Provide the (x, y) coordinate of the cell's center where the given text is located.  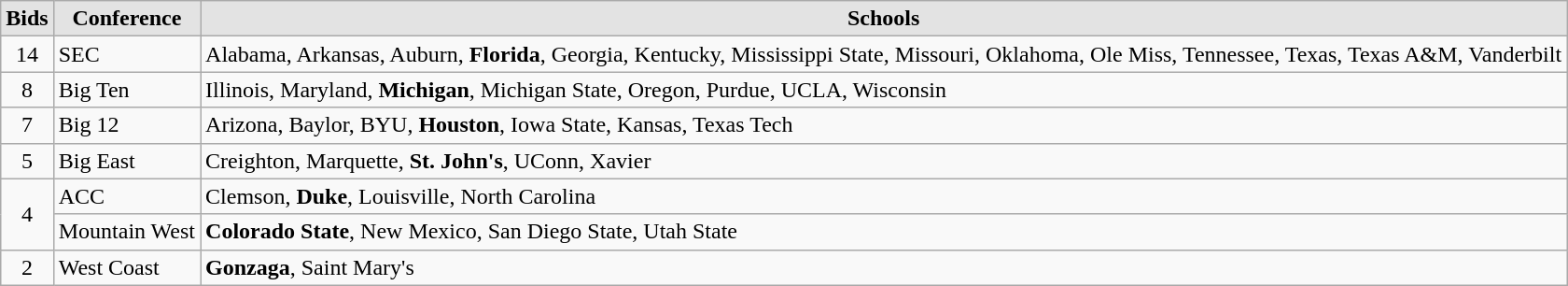
7 (27, 125)
Creighton, Marquette, St. John's, UConn, Xavier (884, 161)
Big Ten (127, 90)
Mountain West (127, 232)
Schools (884, 19)
Conference (127, 19)
Colorado State, New Mexico, San Diego State, Utah State (884, 232)
5 (27, 161)
West Coast (127, 267)
ACC (127, 196)
Alabama, Arkansas, Auburn, Florida, Georgia, Kentucky, Mississippi State, Missouri, Oklahoma, Ole Miss, Tennessee, Texas, Texas A&M, Vanderbilt (884, 54)
14 (27, 54)
4 (27, 214)
8 (27, 90)
2 (27, 267)
Big 12 (127, 125)
Bids (27, 19)
Big East (127, 161)
SEC (127, 54)
Gonzaga, Saint Mary's (884, 267)
Illinois, Maryland, Michigan, Michigan State, Oregon, Purdue, UCLA, Wisconsin (884, 90)
Arizona, Baylor, BYU, Houston, Iowa State, Kansas, Texas Tech (884, 125)
Clemson, Duke, Louisville, North Carolina (884, 196)
